Search for the cell housing the specified text and yield its (x, y) center coordinate. 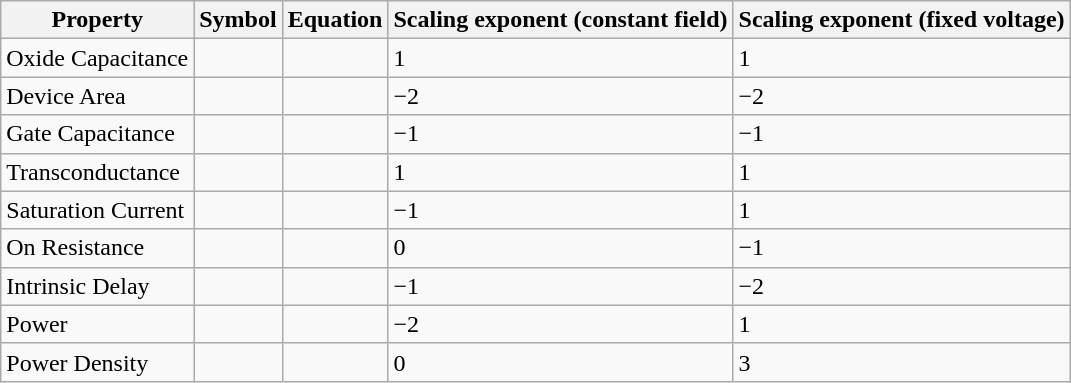
Oxide Capacitance (98, 58)
3 (902, 362)
Saturation Current (98, 210)
Equation (335, 20)
Property (98, 20)
Intrinsic Delay (98, 286)
On Resistance (98, 248)
Power Density (98, 362)
Device Area (98, 96)
Power (98, 324)
Transconductance (98, 172)
Scaling exponent (fixed voltage) (902, 20)
Gate Capacitance (98, 134)
Scaling exponent (constant field) (560, 20)
Symbol (238, 20)
